Output the (X, Y) coordinate of the center of the cell containing the given text.  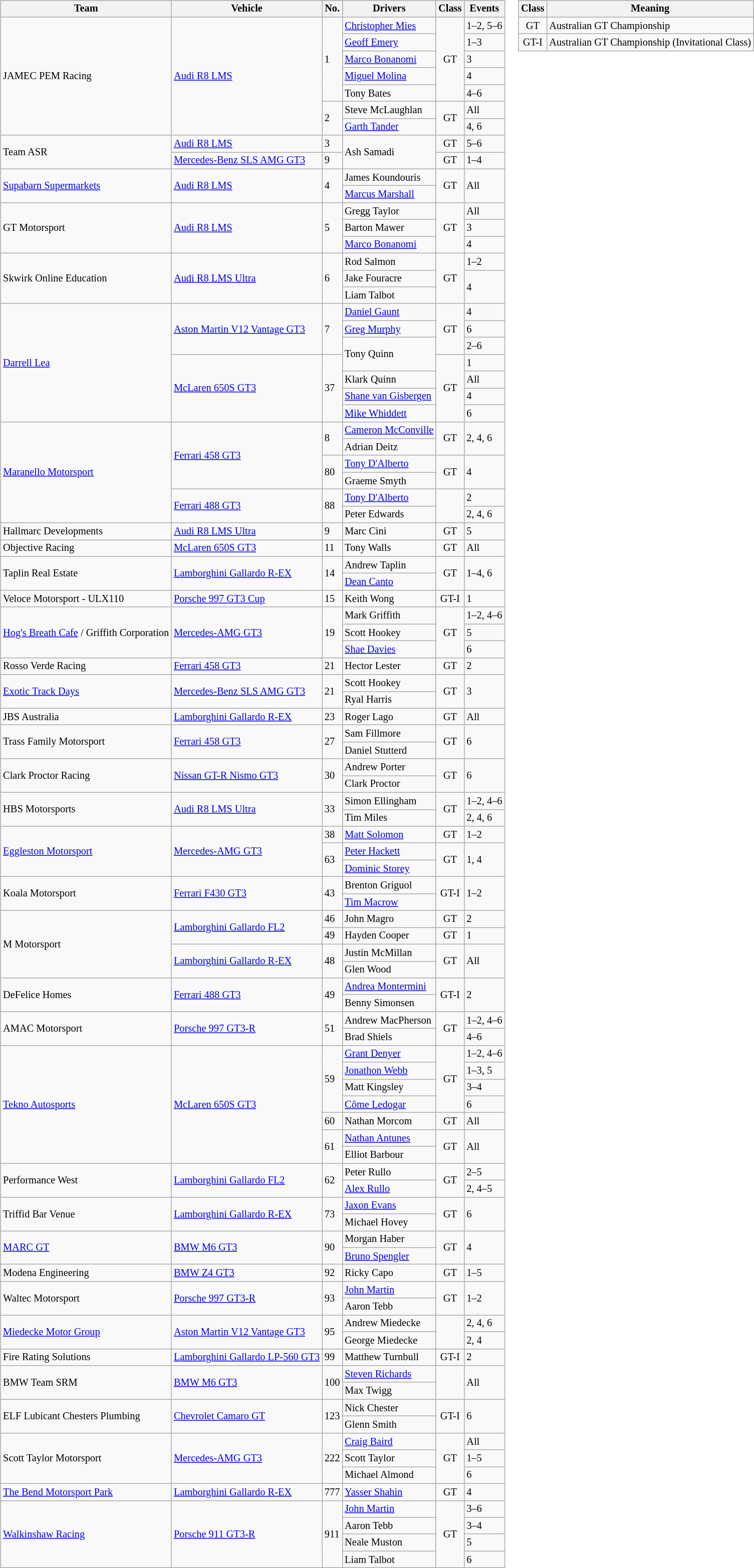
Peter Hackett (389, 851)
93 (332, 1298)
No. (332, 9)
Mike Whiddett (389, 413)
Steven Richards (389, 1374)
Côme Ledogar (389, 1104)
Garth Tander (389, 127)
Team ASR (86, 152)
46 (332, 919)
Daniel Gaunt (389, 312)
Meaning (650, 9)
Geoff Emery (389, 43)
John Magro (389, 919)
Benny Simonsen (389, 1003)
Events (484, 9)
BMW Team SRM (86, 1382)
11 (332, 548)
Andrea Montermini (389, 987)
Vehicle (246, 9)
3–6 (484, 1509)
Barton Mawer (389, 228)
Simon Ellingham (389, 801)
43 (332, 893)
Triffid Bar Venue (86, 1214)
Matt Kingsley (389, 1088)
61 (332, 1147)
Waltec Motorsport (86, 1298)
38 (332, 835)
Bruno Spengler (389, 1256)
23 (332, 717)
4, 6 (484, 127)
Craig Baird (389, 1441)
Supabarn Supermarkets (86, 185)
Cameron McConville (389, 430)
Ryal Harris (389, 700)
1–4 (484, 161)
Eggleston Motorsport (86, 851)
5–6 (484, 144)
Dean Canto (389, 582)
Ferrari F430 GT3 (246, 893)
JBS Australia (86, 717)
100 (332, 1382)
Brad Shiels (389, 1037)
Nathan Antunes (389, 1138)
Australian GT Championship (Invitational Class) (650, 43)
Miguel Molina (389, 76)
Michael Almond (389, 1475)
Sam Fillmore (389, 734)
Hog's Breath Cafe / Griffith Corporation (86, 632)
51 (332, 1029)
63 (332, 859)
60 (332, 1121)
Ash Samadi (389, 152)
Grant Denyer (389, 1054)
1–3, 5 (484, 1071)
Justin McMillan (389, 953)
Rosso Verde Racing (86, 666)
222 (332, 1458)
Peter Edwards (389, 514)
Matthew Turnbull (389, 1357)
Tony Quinn (389, 355)
Koala Motorsport (86, 893)
99 (332, 1357)
1–3 (484, 43)
95 (332, 1332)
Jaxon Evans (389, 1205)
Elliot Barbour (389, 1155)
Scott Taylor Motorsport (86, 1458)
Peter Rullo (389, 1172)
Morgan Haber (389, 1239)
Shae Davies (389, 650)
Skwirk Online Education (86, 278)
Brenton Griguol (389, 885)
Trass Family Motorsport (86, 742)
37 (332, 388)
Hector Lester (389, 666)
19 (332, 632)
777 (332, 1492)
Miedecke Motor Group (86, 1332)
15 (332, 599)
48 (332, 961)
Klark Quinn (389, 380)
Nick Chester (389, 1408)
BMW Z4 GT3 (246, 1273)
123 (332, 1416)
2–6 (484, 346)
59 (332, 1079)
George Miedecke (389, 1340)
Tim Miles (389, 818)
Lamborghini Gallardo LP-560 GT3 (246, 1357)
Jake Fouracre (389, 278)
33 (332, 809)
Modena Engineering (86, 1273)
Dominic Storey (389, 868)
HBS Motorsports (86, 809)
Tony Bates (389, 93)
7 (332, 329)
90 (332, 1248)
8 (332, 439)
Drivers (389, 9)
The Bend Motorsport Park (86, 1492)
Team (86, 9)
Tony Walls (389, 548)
Clark Proctor Racing (86, 775)
Clark Proctor (389, 784)
Greg Murphy (389, 329)
M Motorsport (86, 945)
Gregg Taylor (389, 211)
1–4, 6 (484, 573)
Nissan GT-R Nismo GT3 (246, 775)
27 (332, 742)
GT Motorsport (86, 228)
Glen Wood (389, 970)
Nathan Morcom (389, 1121)
Darrell Lea (86, 363)
Andrew Taplin (389, 565)
Exotic Track Days (86, 691)
Hayden Cooper (389, 936)
Alex Rullo (389, 1189)
Matt Solomon (389, 835)
Marcus Marshall (389, 194)
Shane van Gisbergen (389, 397)
Neale Muston (389, 1542)
Veloce Motorsport - ULX110 (86, 599)
Porsche 911 GT3-R (246, 1534)
Walkinshaw Racing (86, 1534)
Chevrolet Camaro GT (246, 1416)
Yasser Shahin (389, 1492)
Fire Rating Solutions (86, 1357)
Tim Macrow (389, 902)
Jonathon Webb (389, 1071)
Keith Wong (389, 599)
Andrew MacPherson (389, 1020)
Roger Lago (389, 717)
88 (332, 506)
Performance West (86, 1180)
Graeme Smyth (389, 481)
Daniel Stutterd (389, 751)
92 (332, 1273)
2, 4 (484, 1340)
Tekno Autosports (86, 1104)
Taplin Real Estate (86, 573)
Ricky Capo (389, 1273)
Porsche 997 GT3 Cup (246, 599)
James Koundouris (389, 177)
JAMEC PEM Racing (86, 76)
1–2, 5–6 (484, 26)
Max Twigg (389, 1391)
Hallmarc Developments (86, 531)
Maranello Motorsport (86, 472)
Andrew Miedecke (389, 1324)
Objective Racing (86, 548)
Andrew Porter (389, 767)
AMAC Motorsport (86, 1029)
14 (332, 573)
30 (332, 775)
62 (332, 1180)
2–5 (484, 1172)
MARC GT (86, 1248)
Christopher Mies (389, 26)
Adrian Deitz (389, 447)
Glenn Smith (389, 1425)
Scott Taylor (389, 1458)
Australian GT Championship (650, 26)
Steve McLaughlan (389, 110)
2, 4–5 (484, 1189)
ELF Lubicant Chesters Plumbing (86, 1416)
73 (332, 1214)
Mark Griffith (389, 615)
80 (332, 472)
Rod Salmon (389, 261)
1, 4 (484, 859)
DeFelice Homes (86, 995)
Marc Cini (389, 531)
Michael Hovey (389, 1222)
911 (332, 1534)
